Scan for the cell matching the given text and deliver its [x, y] coordinate at center. 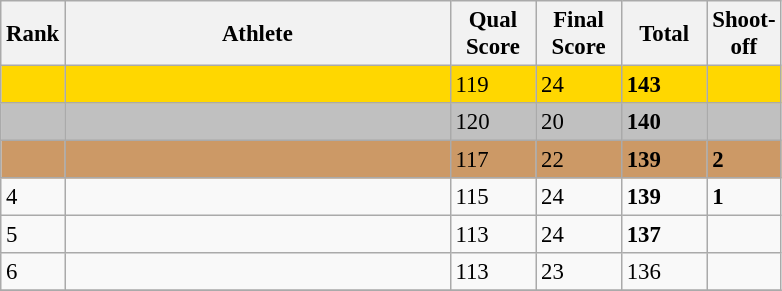
22 [579, 160]
4 [33, 197]
119 [493, 85]
20 [579, 122]
137 [664, 235]
113 [493, 235]
Final Score [579, 34]
1 [744, 197]
117 [493, 160]
140 [664, 122]
120 [493, 122]
5 [33, 235]
2 [744, 160]
Qual Score [493, 34]
Athlete [258, 34]
Rank [33, 34]
143 [664, 85]
Shoot-off [744, 34]
115 [493, 197]
Total [664, 34]
